Extract the (X, Y) coordinate from the center of the cell holding the provided text.  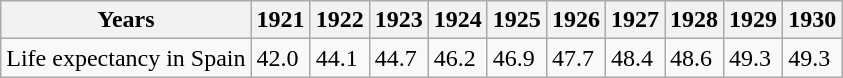
1922 (340, 20)
42.0 (280, 58)
46.9 (516, 58)
48.4 (634, 58)
1921 (280, 20)
48.6 (694, 58)
1924 (458, 20)
1926 (576, 20)
1927 (634, 20)
44.7 (398, 58)
44.1 (340, 58)
1928 (694, 20)
46.2 (458, 58)
1923 (398, 20)
Years (126, 20)
47.7 (576, 58)
1929 (754, 20)
1925 (516, 20)
Life expectancy in Spain (126, 58)
1930 (812, 20)
